From the cell containing the given text, extract its center point as [X, Y] coordinate. 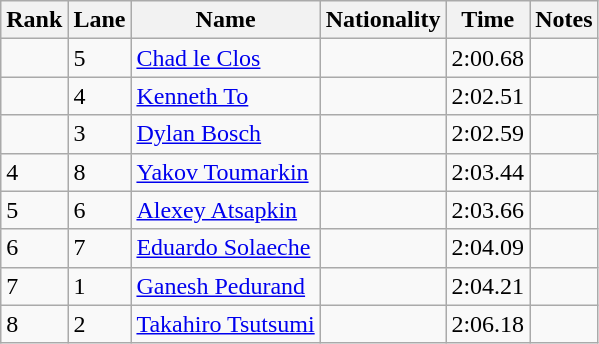
Dylan Bosch [226, 134]
2:02.59 [488, 134]
2:03.66 [488, 210]
3 [100, 134]
2:04.09 [488, 248]
Time [488, 20]
Kenneth To [226, 96]
Takahiro Tsutsumi [226, 324]
Lane [100, 20]
Rank [34, 20]
Yakov Toumarkin [226, 172]
Ganesh Pedurand [226, 286]
Chad le Clos [226, 58]
2:00.68 [488, 58]
2:02.51 [488, 96]
Name [226, 20]
1 [100, 286]
Notes [564, 20]
2:04.21 [488, 286]
2 [100, 324]
Nationality [383, 20]
2:06.18 [488, 324]
2:03.44 [488, 172]
Alexey Atsapkin [226, 210]
Eduardo Solaeche [226, 248]
